Search for the cell housing the specified text and yield its (X, Y) center coordinate. 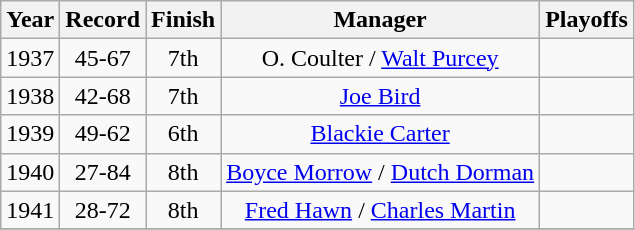
1938 (30, 96)
49-62 (103, 134)
Blackie Carter (380, 134)
1941 (30, 210)
Finish (184, 20)
1939 (30, 134)
45-67 (103, 58)
Record (103, 20)
Manager (380, 20)
27-84 (103, 172)
1937 (30, 58)
Joe Bird (380, 96)
Year (30, 20)
1940 (30, 172)
6th (184, 134)
Fred Hawn / Charles Martin (380, 210)
42-68 (103, 96)
Playoffs (587, 20)
Boyce Morrow / Dutch Dorman (380, 172)
O. Coulter / Walt Purcey (380, 58)
28-72 (103, 210)
